Search for the cell housing the specified text and yield its (X, Y) center coordinate. 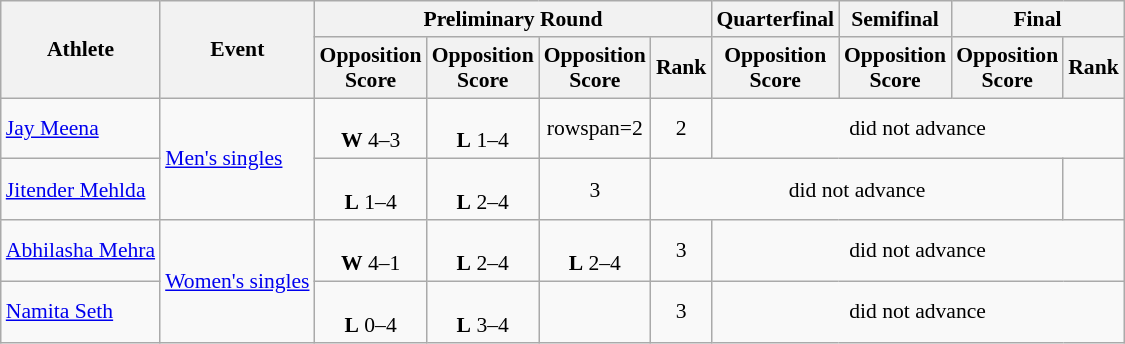
rowspan=2 (595, 128)
W 4–1 (371, 250)
Semifinal (895, 19)
2 (682, 128)
Jay Meena (80, 128)
Athlete (80, 50)
Jitender Mehlda (80, 190)
Final (1038, 19)
W 4–3 (371, 128)
Abhilasha Mehra (80, 250)
L 3–4 (483, 312)
Men's singles (237, 159)
Preliminary Round (514, 19)
Quarterfinal (775, 19)
Namita Seth (80, 312)
L 0–4 (371, 312)
Women's singles (237, 281)
Event (237, 50)
